Return the [x, y] coordinate for the center point of the cell that contains the specified text.  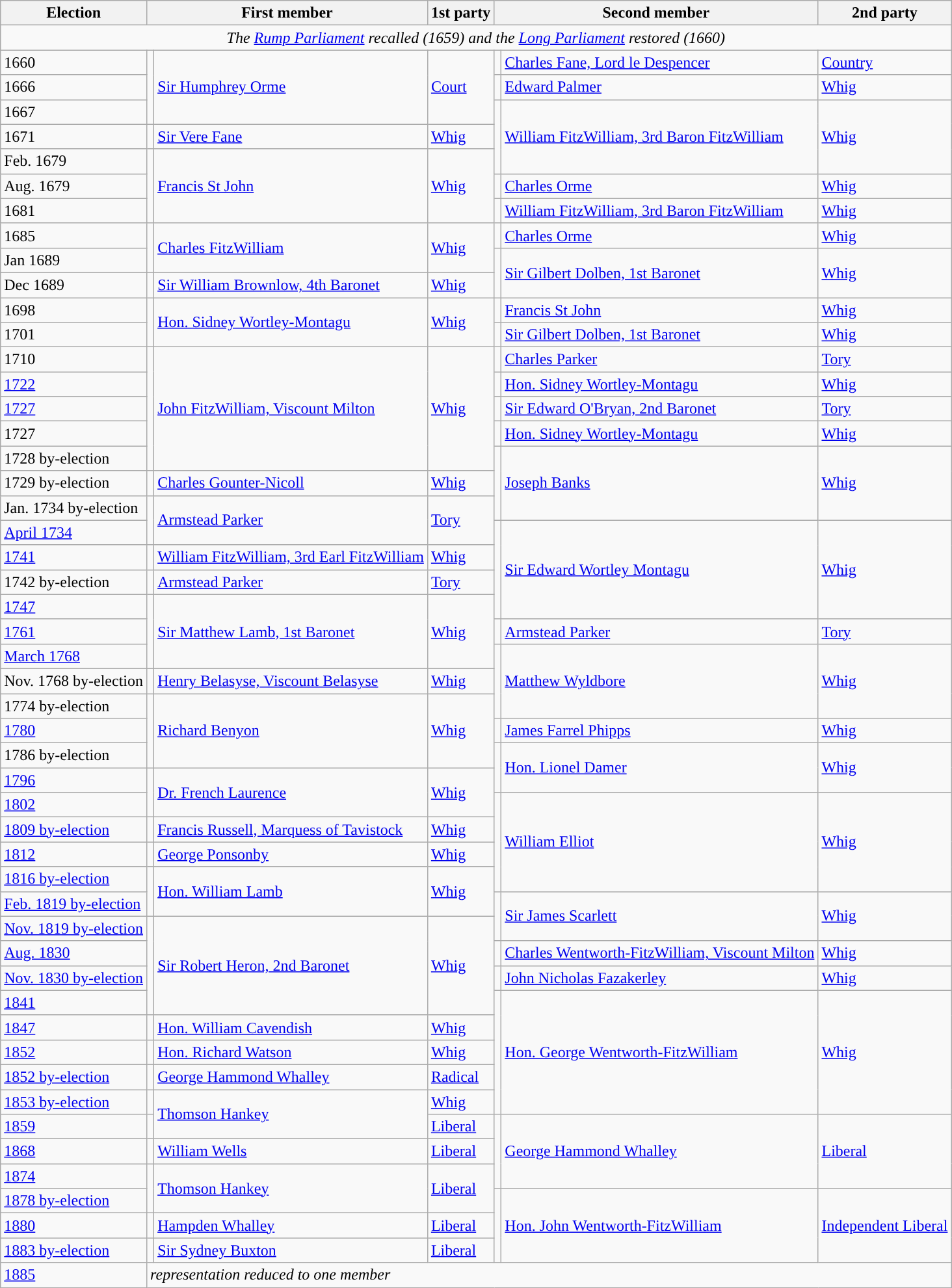
1666 [74, 87]
Francis Russell, Marquess of Tavistock [291, 830]
Sir Edward O'Bryan, 2nd Baronet [659, 409]
1681 [74, 211]
Sir William Brownlow, 4th Baronet [291, 285]
Aug. 1679 [74, 186]
1878 by-election [74, 1201]
Second member [656, 13]
1859 [74, 1127]
Hon. Lionel Damer [659, 768]
Edward Palmer [659, 87]
Sir Sydney Buxton [291, 1250]
Charles Fane, Lord le Despencer [659, 62]
1812 [74, 854]
1852 [74, 1052]
1671 [74, 137]
Hon. William Lamb [291, 891]
Court [460, 87]
1698 [74, 310]
Election [74, 13]
1853 by-election [74, 1102]
John Nicholas Fazakerley [659, 978]
1729 by-election [74, 483]
1747 [74, 607]
1761 [74, 631]
Sir Matthew Lamb, 1st Baronet [291, 631]
Sir Edward Wortley Montagu [659, 570]
Hon. William Cavendish [291, 1027]
Aug. 1830 [74, 953]
1667 [74, 112]
Feb. 1819 by-election [74, 904]
1847 [74, 1027]
1660 [74, 62]
1852 by-election [74, 1077]
Hon. George Wentworth-FitzWilliam [659, 1052]
1728 by-election [74, 458]
Matthew Wyldbore [659, 681]
1741 [74, 557]
2nd party [884, 13]
Hampden Whalley [291, 1226]
William FitzWilliam, 3rd Earl FitzWilliam [291, 557]
1796 [74, 780]
1742 by-election [74, 582]
William Elliot [659, 842]
Henry Belasyse, Viscount Belasyse [291, 681]
The Rump Parliament recalled (1659) and the Long Parliament restored (1660) [476, 38]
Richard Benyon [291, 730]
Feb. 1679 [74, 161]
Nov. 1768 by-election [74, 681]
Jan. 1734 by-election [74, 508]
1874 [74, 1176]
1841 [74, 1003]
Sir Robert Heron, 2nd Baronet [291, 966]
Radical [460, 1077]
Sir Humphrey Orme [291, 87]
1802 [74, 805]
1701 [74, 335]
1786 by-election [74, 756]
Jan 1689 [74, 260]
1816 by-election [74, 879]
Sir James Scarlett [659, 916]
First member [287, 13]
1868 [74, 1151]
Country [884, 62]
1685 [74, 235]
April 1734 [74, 532]
Sir Vere Fane [291, 137]
Dec 1689 [74, 285]
James Farrel Phipps [659, 731]
John FitzWilliam, Viscount Milton [291, 409]
representation reduced to one member [549, 1275]
1885 [74, 1275]
1774 by-election [74, 705]
Nov. 1819 by-election [74, 928]
Charles FitzWilliam [291, 248]
March 1768 [74, 656]
1722 [74, 384]
1780 [74, 731]
Hon. John Wentworth-FitzWilliam [659, 1226]
Dr. French Laurence [291, 793]
1710 [74, 360]
Charles Parker [659, 360]
Joseph Banks [659, 483]
Nov. 1830 by-election [74, 978]
Charles Gounter-Nicoll [291, 483]
Independent Liberal [884, 1226]
Hon. Richard Watson [291, 1052]
1880 [74, 1226]
1st party [460, 13]
1883 by-election [74, 1250]
George Ponsonby [291, 854]
1809 by-election [74, 830]
William Wells [291, 1151]
Charles Wentworth-FitzWilliam, Viscount Milton [659, 953]
